From the cell containing the given text, extract its center point as (X, Y) coordinate. 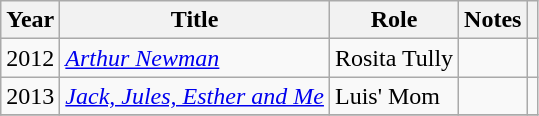
Arthur Newman (195, 58)
Notes (493, 20)
Title (195, 20)
2012 (30, 58)
Role (394, 20)
Rosita Tully (394, 58)
2013 (30, 96)
Year (30, 20)
Jack, Jules, Esther and Me (195, 96)
Luis' Mom (394, 96)
